Find where the given text appears and provide that cell's center as (X, Y) coordinate. 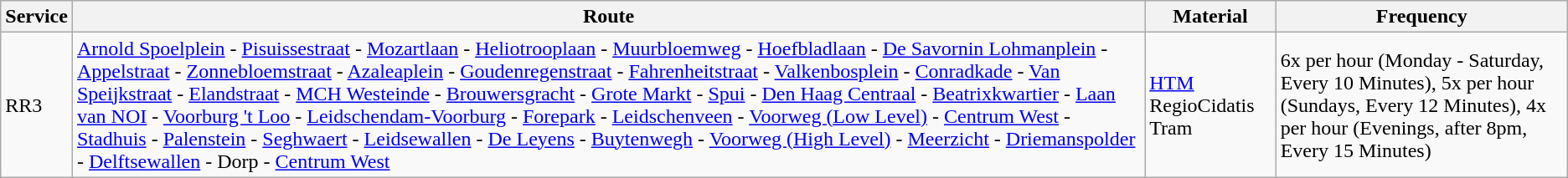
Material (1210, 17)
6x per hour (Monday - Saturday, Every 10 Minutes), 5x per hour (Sundays, Every 12 Minutes), 4x per hour (Evenings, after 8pm, Every 15 Minutes) (1421, 105)
Route (608, 17)
Frequency (1421, 17)
RR3 (37, 105)
Service (37, 17)
HTM RegioCidatis Tram (1210, 105)
